From the cell containing the given text, extract its center point as (X, Y) coordinate. 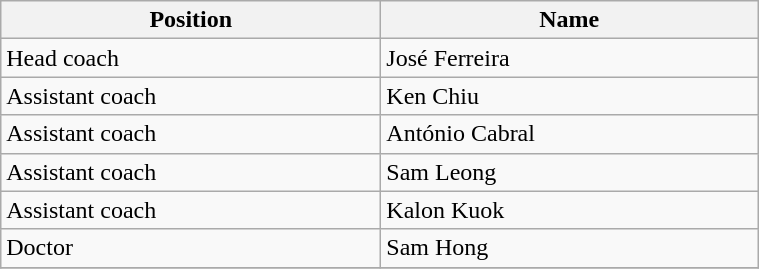
Sam Hong (570, 248)
Doctor (191, 248)
Sam Leong (570, 172)
Position (191, 20)
Name (570, 20)
António Cabral (570, 134)
Kalon Kuok (570, 210)
Ken Chiu (570, 96)
Head coach (191, 58)
José Ferreira (570, 58)
